For the text-containing cell, return its midpoint in [X, Y] coordinate format. 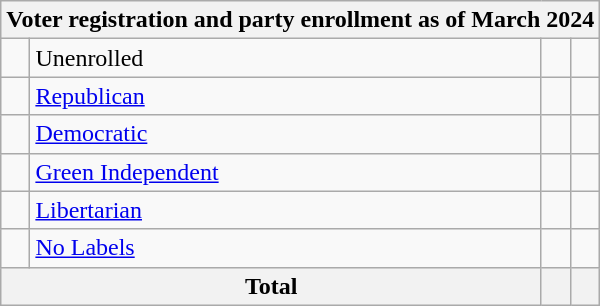
Republican [286, 96]
Total [272, 286]
Green Independent [286, 172]
No Labels [286, 248]
Voter registration and party enrollment as of March 2024 [300, 20]
Democratic [286, 134]
Unenrolled [286, 58]
Libertarian [286, 210]
